Identify which cell holds the provided text, then report its (X, Y) central coordinate. 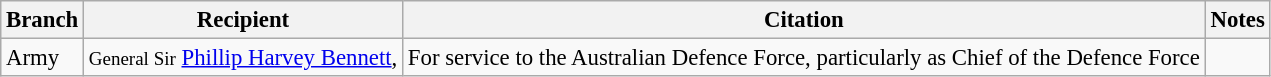
For service to the Australian Defence Force, particularly as Chief of the Defence Force (804, 58)
Citation (804, 20)
Army (42, 58)
General Sir Phillip Harvey Bennett, (244, 58)
Branch (42, 20)
Recipient (244, 20)
Notes (1238, 20)
